Locate the cell with the specified text and output its (x, y) center coordinate. 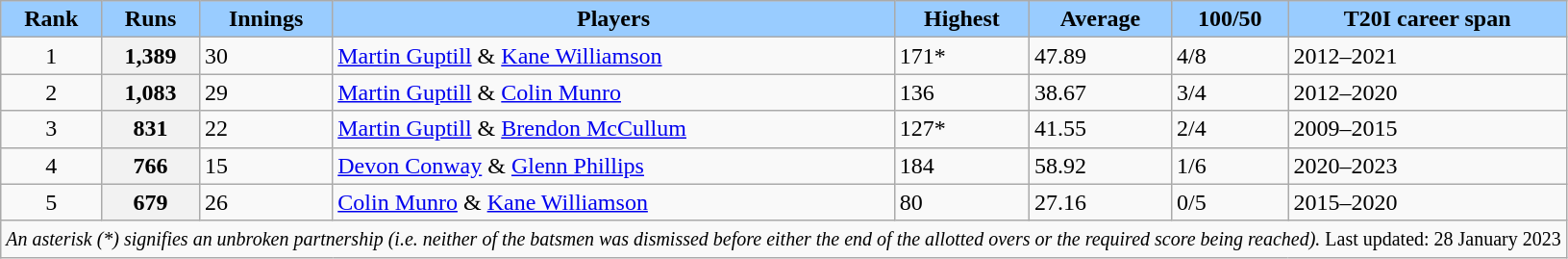
Innings (265, 19)
679 (151, 202)
2012–2021 (1427, 56)
2009–2015 (1427, 129)
766 (151, 166)
1 (52, 56)
Martin Guptill & Brendon McCullum (613, 129)
Players (613, 19)
0/5 (1230, 202)
136 (961, 92)
3 (52, 129)
Highest (961, 19)
831 (151, 129)
100/50 (1230, 19)
Martin Guptill & Colin Munro (613, 92)
4/8 (1230, 56)
26 (265, 202)
41.55 (1101, 129)
171* (961, 56)
127* (961, 129)
4 (52, 166)
Colin Munro & Kane Williamson (613, 202)
Devon Conway & Glenn Phillips (613, 166)
2020–2023 (1427, 166)
T20I career span (1427, 19)
80 (961, 202)
5 (52, 202)
Martin Guptill & Kane Williamson (613, 56)
15 (265, 166)
58.92 (1101, 166)
47.89 (1101, 56)
Runs (151, 19)
2 (52, 92)
1,083 (151, 92)
2012–2020 (1427, 92)
2/4 (1230, 129)
Average (1101, 19)
2015–2020 (1427, 202)
30 (265, 56)
Rank (52, 19)
27.16 (1101, 202)
22 (265, 129)
1,389 (151, 56)
3/4 (1230, 92)
29 (265, 92)
1/6 (1230, 166)
38.67 (1101, 92)
184 (961, 166)
